Detect which cell encompasses the target text, then output its (x, y) center coordinate. 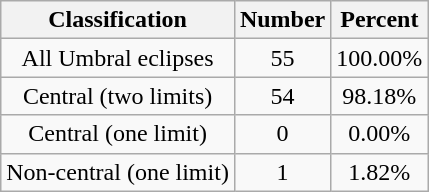
0.00% (380, 134)
1.82% (380, 172)
Percent (380, 20)
All Umbral eclipses (118, 58)
98.18% (380, 96)
0 (282, 134)
55 (282, 58)
Central (two limits) (118, 96)
Number (282, 20)
100.00% (380, 58)
Classification (118, 20)
Central (one limit) (118, 134)
Non-central (one limit) (118, 172)
54 (282, 96)
1 (282, 172)
